Identify which cell holds the provided text, then report its (x, y) central coordinate. 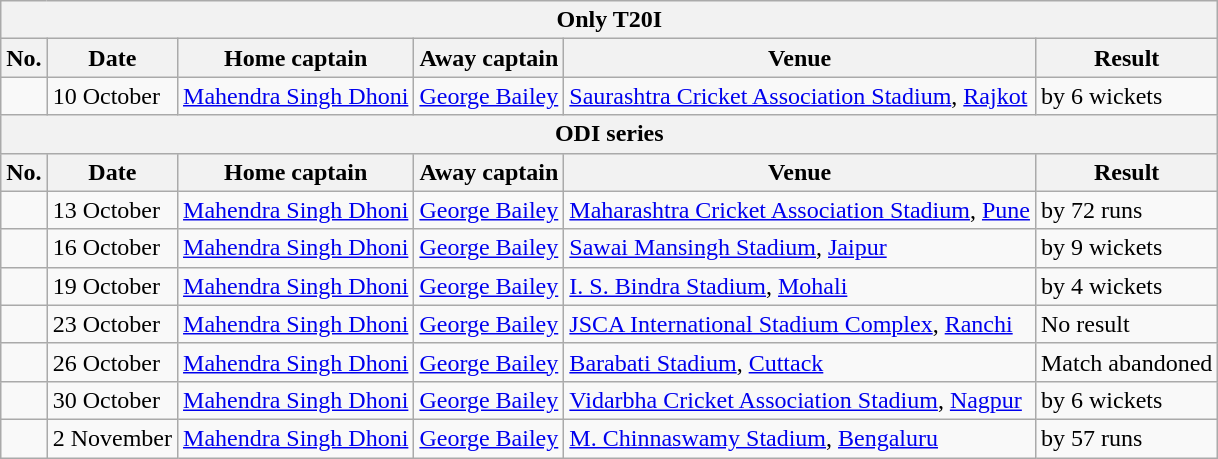
JSCA International Stadium Complex, Ranchi (800, 324)
by 9 wickets (1126, 248)
2 November (112, 438)
by 4 wickets (1126, 286)
Match abandoned (1126, 362)
M. Chinnaswamy Stadium, Bengaluru (800, 438)
10 October (112, 96)
26 October (112, 362)
Saurashtra Cricket Association Stadium, Rajkot (800, 96)
Barabati Stadium, Cuttack (800, 362)
Sawai Mansingh Stadium, Jaipur (800, 248)
16 October (112, 248)
30 October (112, 400)
by 57 runs (1126, 438)
13 October (112, 210)
I. S. Bindra Stadium, Mohali (800, 286)
No result (1126, 324)
by 72 runs (1126, 210)
Maharashtra Cricket Association Stadium, Pune (800, 210)
19 October (112, 286)
Vidarbha Cricket Association Stadium, Nagpur (800, 400)
23 October (112, 324)
Only T20I (610, 20)
ODI series (610, 134)
